Locate the cell with the specified text and output its [x, y] center coordinate. 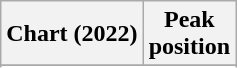
Chart (2022) [72, 34]
Peakposition [189, 34]
